Locate the cell with the specified text and output its [X, Y] center coordinate. 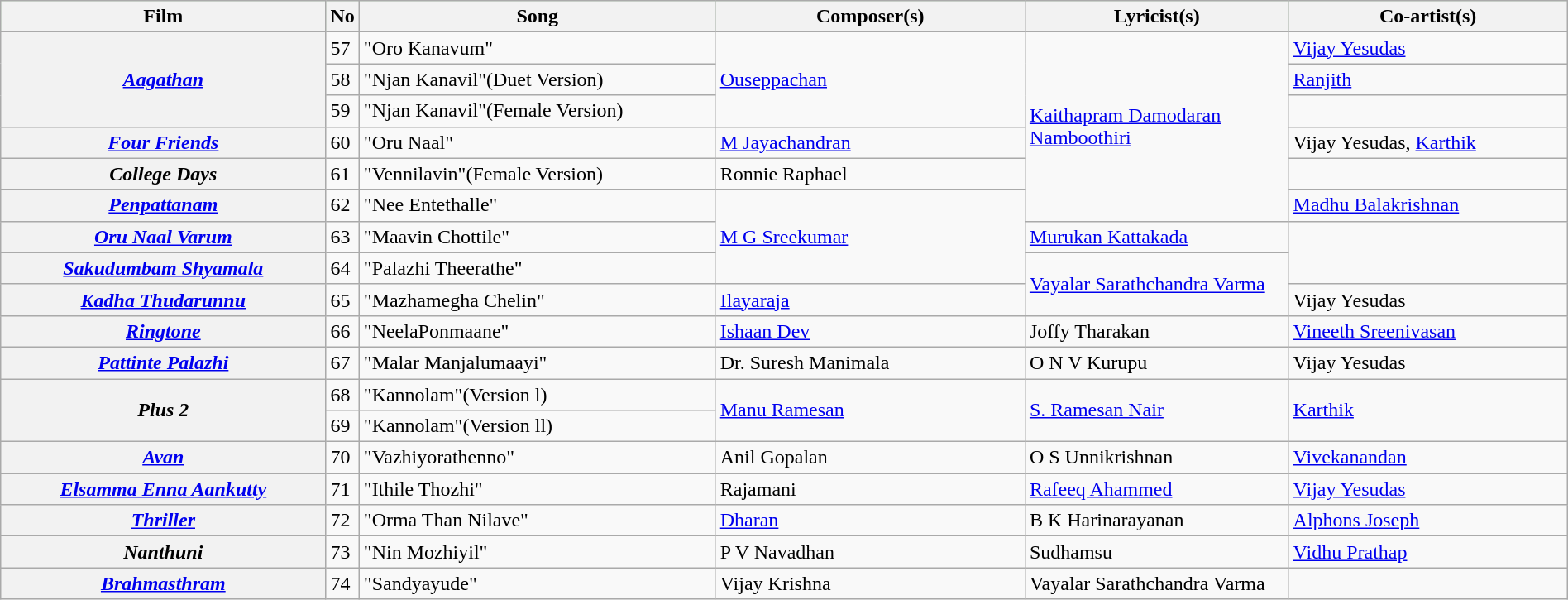
"NeelaPonmaane" [538, 331]
"Kannolam"(Version ll) [538, 426]
M G Sreekumar [870, 237]
"Kannolam"(Version l) [538, 395]
"Ithile Thozhi" [538, 489]
Ilayaraja [870, 300]
Anil Gopalan [870, 458]
"Oru Naal" [538, 142]
Lyricist(s) [1156, 17]
74 [342, 583]
Oru Naal Varum [164, 237]
"Njan Kanavil"(Duet Version) [538, 79]
"Maavin Chottile" [538, 237]
"Oro Kanavum" [538, 48]
"Palazhi Theerathe" [538, 268]
Song [538, 17]
65 [342, 300]
69 [342, 426]
"Nin Mozhiyil" [538, 552]
Dr. Suresh Manimala [870, 362]
Ouseppachan [870, 79]
Vineeth Sreenivasan [1427, 331]
Thriller [164, 521]
70 [342, 458]
Pattinte Palazhi [164, 362]
Alphons Joseph [1427, 521]
M Jayachandran [870, 142]
Vijay Yesudas, Karthik [1427, 142]
"Vazhiyorathenno" [538, 458]
58 [342, 79]
Co-artist(s) [1427, 17]
O S Unnikrishnan [1156, 458]
Sakudumbam Shyamala [164, 268]
"Nee Entethalle" [538, 205]
Rajamani [870, 489]
59 [342, 111]
"Njan Kanavil"(Female Version) [538, 111]
Film [164, 17]
Kaithapram Damodaran Namboothiri [1156, 127]
71 [342, 489]
67 [342, 362]
Composer(s) [870, 17]
Ranjith [1427, 79]
S. Ramesan Nair [1156, 410]
68 [342, 395]
Ishaan Dev [870, 331]
Ronnie Raphael [870, 174]
Vivekanandan [1427, 458]
Aagathan [164, 79]
Vijay Krishna [870, 583]
College Days [164, 174]
Brahmasthram [164, 583]
Elsamma Enna Aankutty [164, 489]
B K Harinarayanan [1156, 521]
"Mazhamegha Chelin" [538, 300]
57 [342, 48]
73 [342, 552]
Karthik [1427, 410]
Plus 2 [164, 410]
63 [342, 237]
60 [342, 142]
"Malar Manjalumaayi" [538, 362]
Dharan [870, 521]
"Sandyayude" [538, 583]
"Vennilavin"(Female Version) [538, 174]
Kadha Thudarunnu [164, 300]
Vidhu Prathap [1427, 552]
Penpattanam [164, 205]
Nanthuni [164, 552]
61 [342, 174]
Joffy Tharakan [1156, 331]
Rafeeq Ahammed [1156, 489]
Murukan Kattakada [1156, 237]
Four Friends [164, 142]
Sudhamsu [1156, 552]
Ringtone [164, 331]
Manu Ramesan [870, 410]
No [342, 17]
62 [342, 205]
Madhu Balakrishnan [1427, 205]
66 [342, 331]
Avan [164, 458]
O N V Kurupu [1156, 362]
"Orma Than Nilave" [538, 521]
72 [342, 521]
64 [342, 268]
P V Navadhan [870, 552]
